Return (X, Y) of the center of cell containing provided text 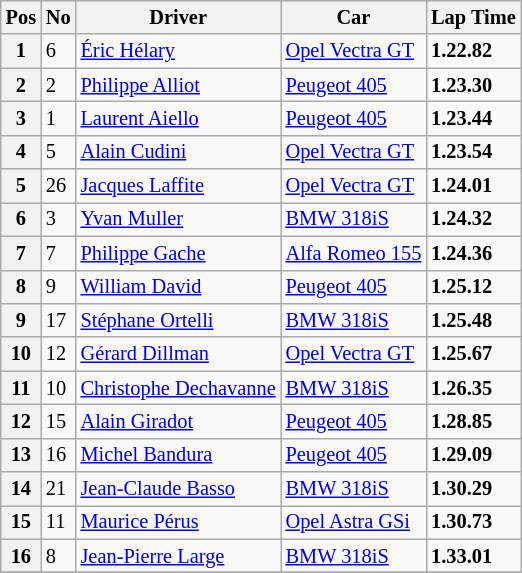
1.29.09 (473, 455)
Michel Bandura (178, 455)
Driver (178, 17)
1.24.36 (473, 253)
Éric Hélary (178, 51)
21 (58, 489)
Alain Giradot (178, 421)
17 (58, 320)
1.25.12 (473, 287)
1.24.01 (473, 186)
1.30.29 (473, 489)
Jean-Claude Basso (178, 489)
Car (354, 17)
1.33.01 (473, 556)
1.26.35 (473, 388)
1.30.73 (473, 522)
Maurice Pérus (178, 522)
Lap Time (473, 17)
1.23.54 (473, 152)
26 (58, 186)
1.23.44 (473, 118)
Alfa Romeo 155 (354, 253)
Gérard Dillman (178, 354)
Pos (21, 17)
Philippe Alliot (178, 85)
1.23.30 (473, 85)
14 (21, 489)
1.28.85 (473, 421)
Jacques Laffite (178, 186)
William David (178, 287)
13 (21, 455)
Stéphane Ortelli (178, 320)
No (58, 17)
4 (21, 152)
Christophe Dechavanne (178, 388)
Laurent Aiello (178, 118)
Opel Astra GSi (354, 522)
Philippe Gache (178, 253)
Yvan Muller (178, 219)
1.22.82 (473, 51)
Alain Cudini (178, 152)
Jean-Pierre Large (178, 556)
1.25.48 (473, 320)
1.24.32 (473, 219)
1.25.67 (473, 354)
